Output the (x, y) coordinate of the center of the cell containing the given text.  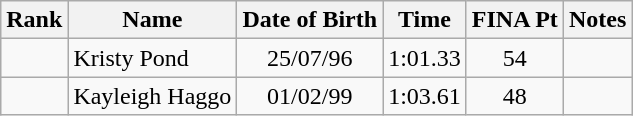
48 (514, 96)
Kayleigh Haggo (152, 96)
Rank (34, 20)
Notes (597, 20)
01/02/99 (310, 96)
Kristy Pond (152, 58)
1:01.33 (425, 58)
Date of Birth (310, 20)
25/07/96 (310, 58)
Time (425, 20)
1:03.61 (425, 96)
54 (514, 58)
Name (152, 20)
FINA Pt (514, 20)
